Capture the cell that displays the provided text and extract its (x, y) central coordinate. 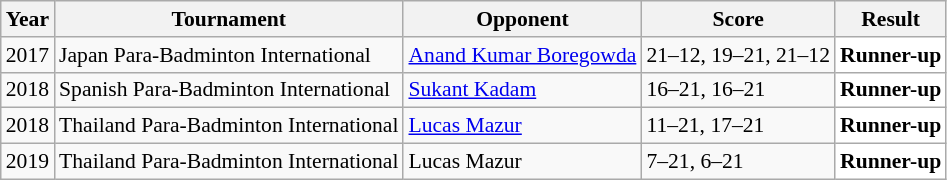
Sukant Kadam (522, 90)
21–12, 19–21, 21–12 (738, 55)
11–21, 17–21 (738, 126)
16–21, 16–21 (738, 90)
Spanish Para-Badminton International (228, 90)
Tournament (228, 19)
Anand Kumar Boregowda (522, 55)
Japan Para-Badminton International (228, 55)
Opponent (522, 19)
7–21, 6–21 (738, 162)
Score (738, 19)
2017 (28, 55)
2019 (28, 162)
Result (890, 19)
Year (28, 19)
